Scan for the cell matching the given text and deliver its [X, Y] coordinate at center. 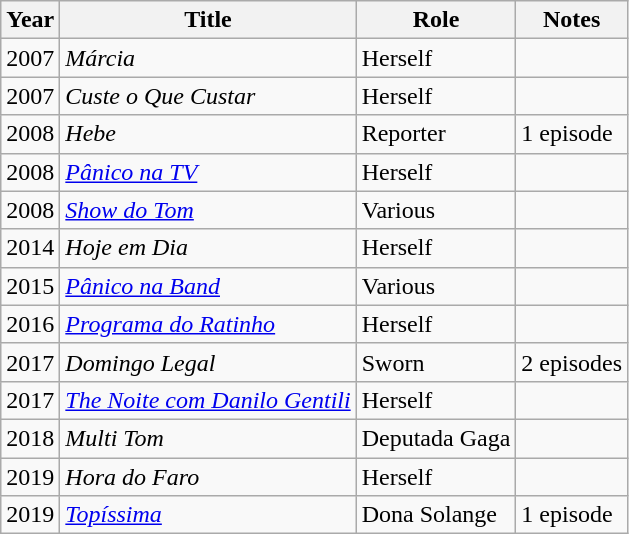
Custe o Que Custar [208, 96]
Reporter [436, 134]
Sworn [436, 362]
2014 [30, 248]
Domingo Legal [208, 362]
2 episodes [572, 362]
Pânico na Band [208, 286]
Multi Tom [208, 438]
Hebe [208, 134]
Dona Solange [436, 515]
Programa do Ratinho [208, 324]
Notes [572, 20]
Hoje em Dia [208, 248]
Deputada Gaga [436, 438]
2015 [30, 286]
Hora do Faro [208, 477]
Pânico na TV [208, 172]
Role [436, 20]
Title [208, 20]
Márcia [208, 58]
Topíssima [208, 515]
2016 [30, 324]
Year [30, 20]
2018 [30, 438]
Show do Tom [208, 210]
The Noite com Danilo Gentili [208, 400]
